For the text-containing cell, return its midpoint in [X, Y] coordinate format. 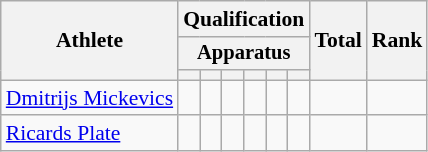
Total [338, 40]
Qualification [244, 19]
Ricards Plate [90, 134]
Rank [398, 40]
Athlete [90, 40]
Apparatus [244, 54]
Dmitrijs Mickevics [90, 98]
